Detect which cell encompasses the target text, then output its (x, y) center coordinate. 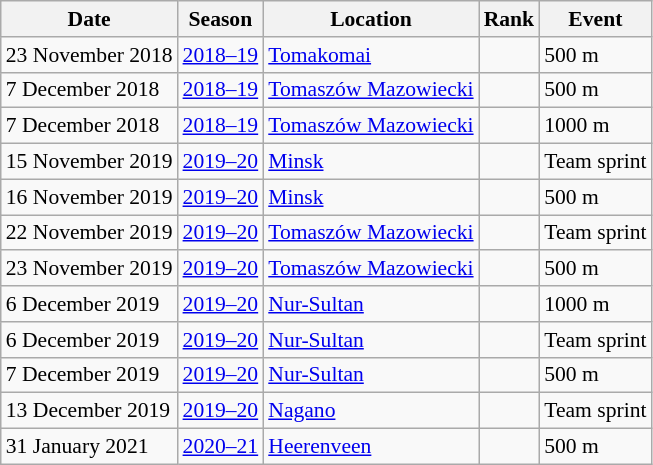
Season (221, 19)
Date (90, 19)
Location (370, 19)
22 November 2019 (90, 233)
7 December 2019 (90, 375)
Event (595, 19)
Nagano (370, 411)
16 November 2019 (90, 197)
13 December 2019 (90, 411)
31 January 2021 (90, 447)
23 November 2018 (90, 55)
2020–21 (221, 447)
Rank (510, 19)
15 November 2019 (90, 162)
Heerenveen (370, 447)
Tomakomai (370, 55)
23 November 2019 (90, 269)
